For the text-containing cell, return its midpoint in [X, Y] coordinate format. 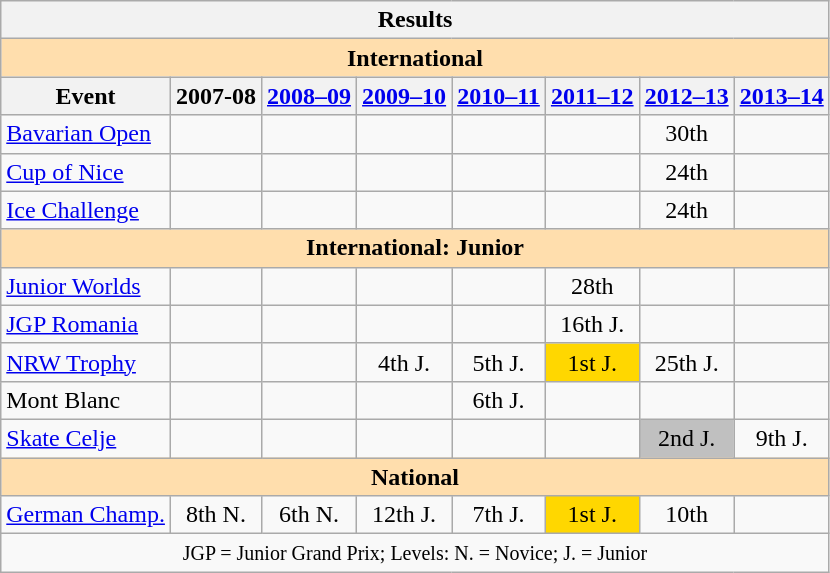
Skate Celje [86, 438]
NRW Trophy [86, 362]
9th J. [782, 438]
Results [415, 20]
2012–13 [686, 96]
16th J. [592, 324]
12th J. [404, 515]
28th [592, 286]
2008–09 [308, 96]
5th J. [499, 362]
2009–10 [404, 96]
Event [86, 96]
7th J. [499, 515]
Bavarian Open [86, 134]
2011–12 [592, 96]
JGP = Junior Grand Prix; Levels: N. = Novice; J. = Junior [415, 553]
2nd J. [686, 438]
German Champ. [86, 515]
2013–14 [782, 96]
25th J. [686, 362]
6th J. [499, 400]
30th [686, 134]
Junior Worlds [86, 286]
Ice Challenge [86, 210]
6th N. [308, 515]
4th J. [404, 362]
2010–11 [499, 96]
National [415, 477]
International [415, 58]
2007-08 [216, 96]
JGP Romania [86, 324]
International: Junior [415, 248]
Mont Blanc [86, 400]
Cup of Nice [86, 172]
8th N. [216, 515]
10th [686, 515]
